Return the (X, Y) coordinate for the center point of the cell that contains the specified text.  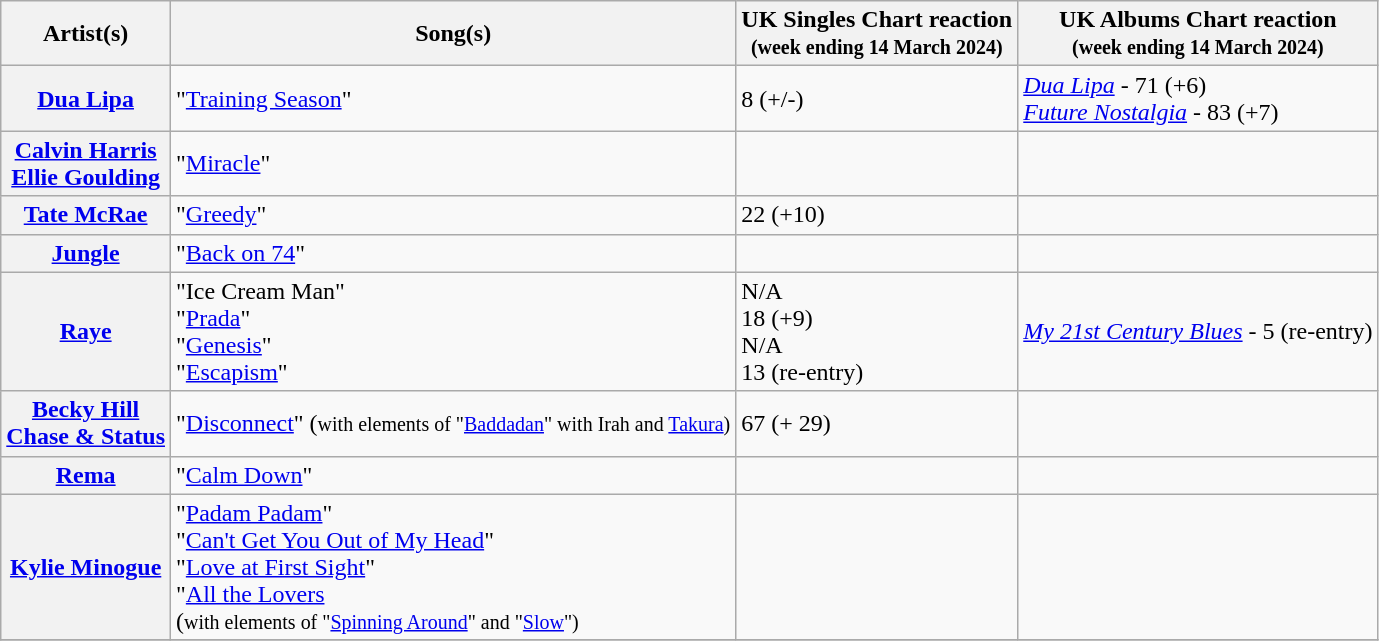
"Back on 74" (454, 253)
"Padam Padam""Can't Get You Out of My Head""Love at First Sight""All the Lovers(with elements of "Spinning Around" and "Slow") (454, 567)
8 (+/-) (877, 98)
Rema (86, 475)
Artist(s) (86, 34)
"Ice Cream Man""Prada""Genesis""Escapism" (454, 332)
22 (+10) (877, 215)
Becky HillChase & Status (86, 424)
Calvin HarrisEllie Goulding (86, 164)
My 21st Century Blues - 5 (re-entry) (1198, 332)
Song(s) (454, 34)
Tate McRae (86, 215)
Kylie Minogue (86, 567)
"Disconnect" (with elements of "Baddadan" with Irah and Takura) (454, 424)
Dua Lipa - 71 (+6) Future Nostalgia - 83 (+7) (1198, 98)
"Training Season" (454, 98)
67 (+ 29) (877, 424)
N/A 18 (+9)N/A13 (re-entry) (877, 332)
"Greedy" (454, 215)
Dua Lipa (86, 98)
UK Albums Chart reaction(week ending 14 March 2024) (1198, 34)
UK Singles Chart reaction(week ending 14 March 2024) (877, 34)
"Calm Down" (454, 475)
Raye (86, 332)
Jungle (86, 253)
"Miracle" (454, 164)
